Capture the cell that displays the provided text and extract its [X, Y] central coordinate. 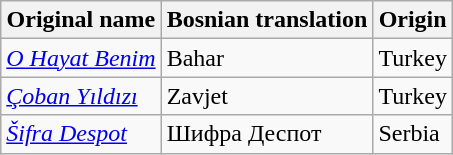
Original name [81, 20]
Bahar [267, 58]
Šifra Despot [81, 134]
Serbia [413, 134]
Origin [413, 20]
Шифра Деспот [267, 134]
Bosnian translation [267, 20]
O Hayat Benim [81, 58]
Çoban Yıldızı [81, 96]
Zavjet [267, 96]
